Find where the given text appears and provide that cell's center as [x, y] coordinate. 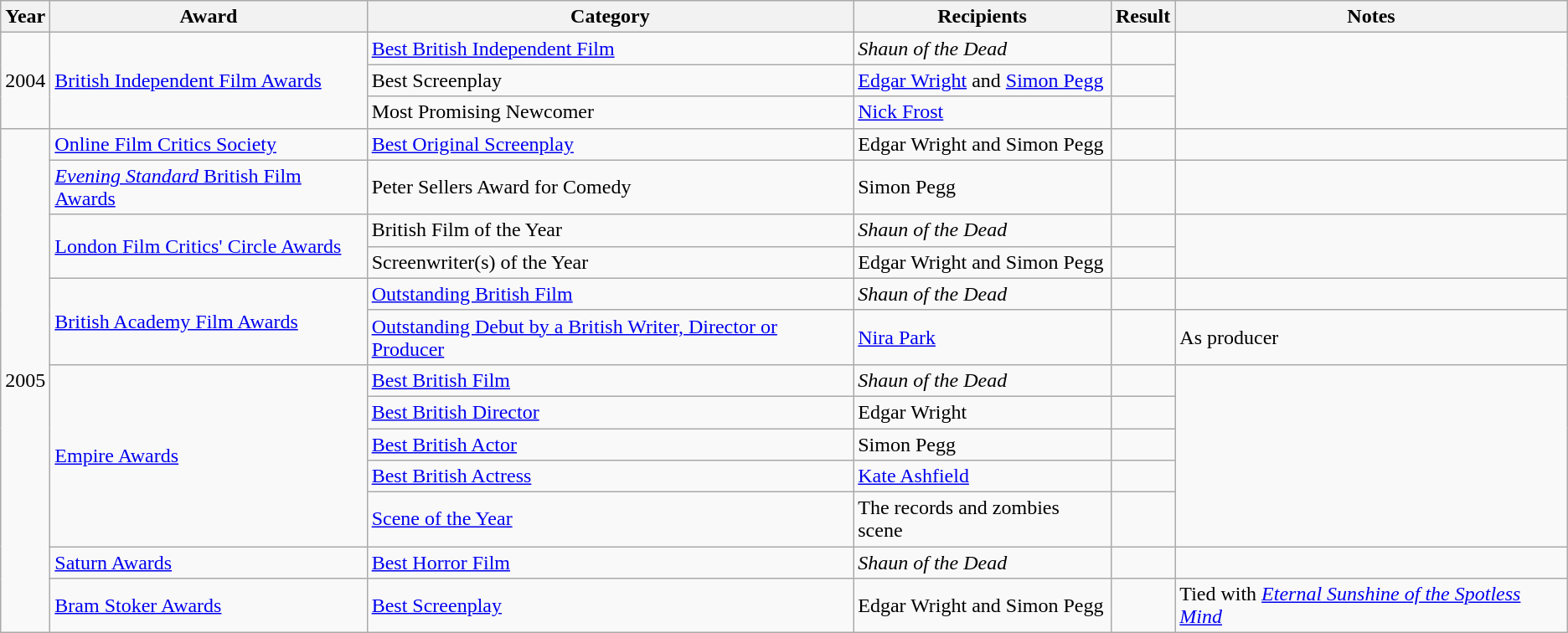
Outstanding British Film [610, 294]
Kate Ashfield [983, 476]
Bram Stoker Awards [209, 606]
British Independent Film Awards [209, 80]
Result [1142, 17]
Notes [1371, 17]
Year [25, 17]
Best Horror Film [610, 563]
Saturn Awards [209, 563]
Recipients [983, 17]
Most Promising Newcomer [610, 112]
Best British Director [610, 412]
Best British Actress [610, 476]
Category [610, 17]
Nira Park [983, 337]
British Film of the Year [610, 230]
Online Film Critics Society [209, 144]
Evening Standard British Film Awards [209, 188]
Award [209, 17]
Best British Independent Film [610, 49]
Tied with Eternal Sunshine of the Spotless Mind [1371, 606]
Best British Actor [610, 445]
Nick Frost [983, 112]
Best Original Screenplay [610, 144]
Edgar Wright [983, 412]
2005 [25, 380]
Peter Sellers Award for Comedy [610, 188]
Screenwriter(s) of the Year [610, 262]
Empire Awards [209, 455]
British Academy Film Awards [209, 322]
Outstanding Debut by a British Writer, Director or Producer [610, 337]
Best British Film [610, 380]
The records and zombies scene [983, 519]
Scene of the Year [610, 519]
As producer [1371, 337]
London Film Critics' Circle Awards [209, 246]
2004 [25, 80]
